Determine the (x, y) coordinate at the center of the cell enclosing the given text.  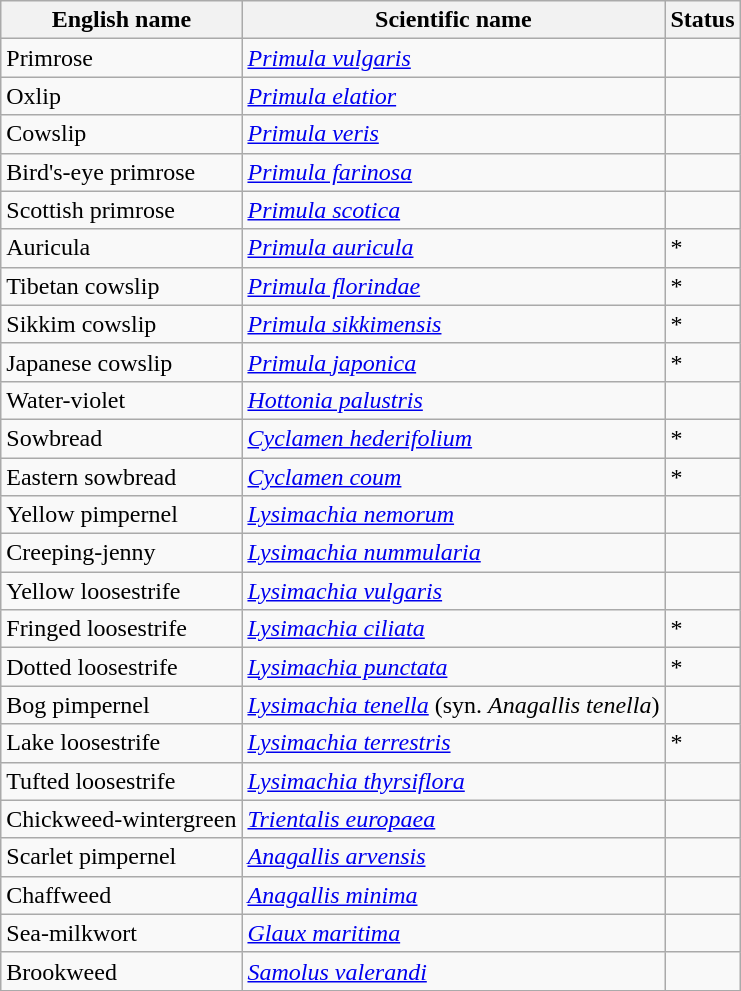
Oxlip (122, 96)
Primula japonica (454, 362)
Brookweed (122, 971)
Scottish primrose (122, 210)
Hottonia palustris (454, 400)
Cyclamen coum (454, 477)
Lysimachia nemorum (454, 515)
Tibetan cowslip (122, 286)
Primula farinosa (454, 172)
Glaux maritima (454, 933)
Status (702, 20)
Trientalis europaea (454, 819)
Japanese cowslip (122, 362)
Scientific name (454, 20)
Eastern sowbread (122, 477)
Chaffweed (122, 895)
Sea-milkwort (122, 933)
Water-violet (122, 400)
Primula veris (454, 134)
Chickweed-wintergreen (122, 819)
Creeping-jenny (122, 553)
Primula elatior (454, 96)
Bird's-eye primrose (122, 172)
Tufted loosestrife (122, 781)
Primula scotica (454, 210)
Lake loosestrife (122, 743)
Dotted loosestrife (122, 667)
Primula auricula (454, 248)
Sikkim cowslip (122, 324)
Primula vulgaris (454, 58)
Lysimachia thyrsiflora (454, 781)
Anagallis arvensis (454, 857)
Lysimachia punctata (454, 667)
Fringed loosestrife (122, 629)
Scarlet pimpernel (122, 857)
Samolus valerandi (454, 971)
Cowslip (122, 134)
Primula sikkimensis (454, 324)
Lysimachia terrestris (454, 743)
Cyclamen hederifolium (454, 438)
Bog pimpernel (122, 705)
Lysimachia nummularia (454, 553)
Primula florindae (454, 286)
Yellow pimpernel (122, 515)
Lysimachia vulgaris (454, 591)
Lysimachia ciliata (454, 629)
Anagallis minima (454, 895)
Yellow loosestrife (122, 591)
Lysimachia tenella (syn. Anagallis tenella) (454, 705)
Auricula (122, 248)
Sowbread (122, 438)
English name (122, 20)
Primrose (122, 58)
